Output the [X, Y] coordinate of the center of the cell containing the given text.  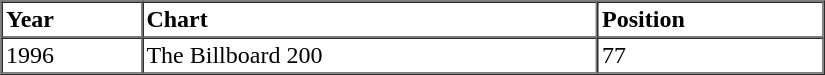
Position [711, 20]
77 [711, 56]
Year [72, 20]
The Billboard 200 [370, 56]
1996 [72, 56]
Chart [370, 20]
